Identify which cell holds the provided text, then report its [X, Y] central coordinate. 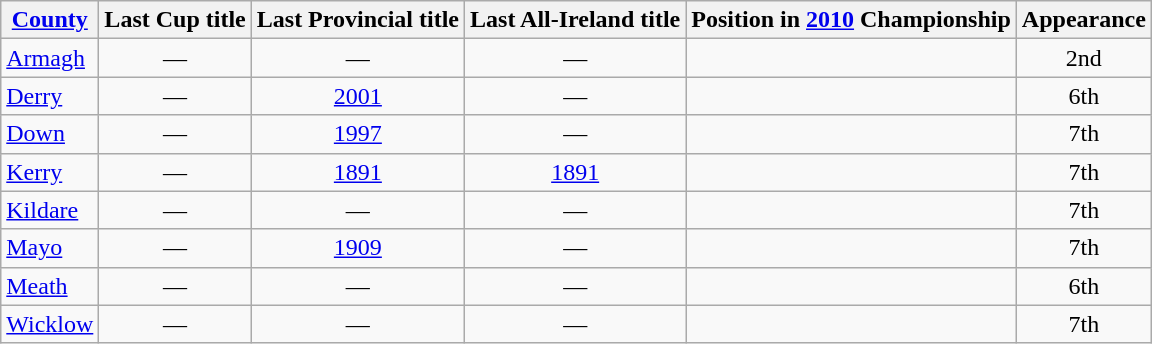
Wicklow [50, 324]
Armagh [50, 58]
Meath [50, 286]
Kildare [50, 210]
Kerry [50, 172]
2nd [1084, 58]
1997 [358, 134]
Derry [50, 96]
County [50, 20]
Down [50, 134]
Last Provincial title [358, 20]
2001 [358, 96]
1909 [358, 248]
Mayo [50, 248]
Last All-Ireland title [576, 20]
Appearance [1084, 20]
Position in 2010 Championship [852, 20]
Last Cup title [175, 20]
